Output the [x, y] coordinate of the center of the cell containing the given text.  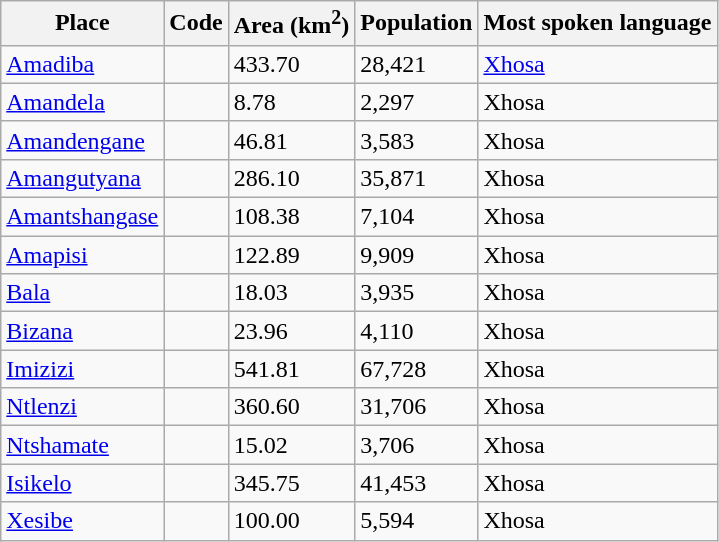
122.89 [292, 255]
9,909 [416, 255]
Place [82, 24]
4,110 [416, 331]
Bizana [82, 331]
Amangutyana [82, 178]
18.03 [292, 293]
Bala [82, 293]
Ntshamate [82, 445]
3,935 [416, 293]
345.75 [292, 483]
31,706 [416, 407]
46.81 [292, 140]
15.02 [292, 445]
Area (km2) [292, 24]
35,871 [416, 178]
Xesibe [82, 521]
100.00 [292, 521]
Amandela [82, 102]
3,706 [416, 445]
28,421 [416, 64]
433.70 [292, 64]
8.78 [292, 102]
3,583 [416, 140]
Isikelo [82, 483]
286.10 [292, 178]
23.96 [292, 331]
67,728 [416, 369]
2,297 [416, 102]
Amadiba [82, 64]
541.81 [292, 369]
Ntlenzi [82, 407]
Imizizi [82, 369]
Code [196, 24]
Population [416, 24]
Amantshangase [82, 217]
7,104 [416, 217]
Amandengane [82, 140]
41,453 [416, 483]
360.60 [292, 407]
Amapisi [82, 255]
5,594 [416, 521]
108.38 [292, 217]
Most spoken language [598, 24]
